For the text-containing cell, return its midpoint in [x, y] coordinate format. 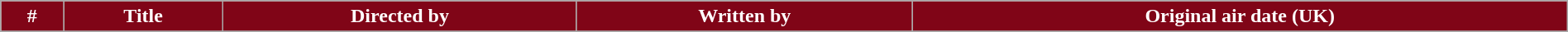
Written by [744, 16]
# [32, 16]
Title [144, 16]
Directed by [400, 16]
Original air date (UK) [1240, 16]
